Determine the (X, Y) coordinate at the center of the cell enclosing the given text.  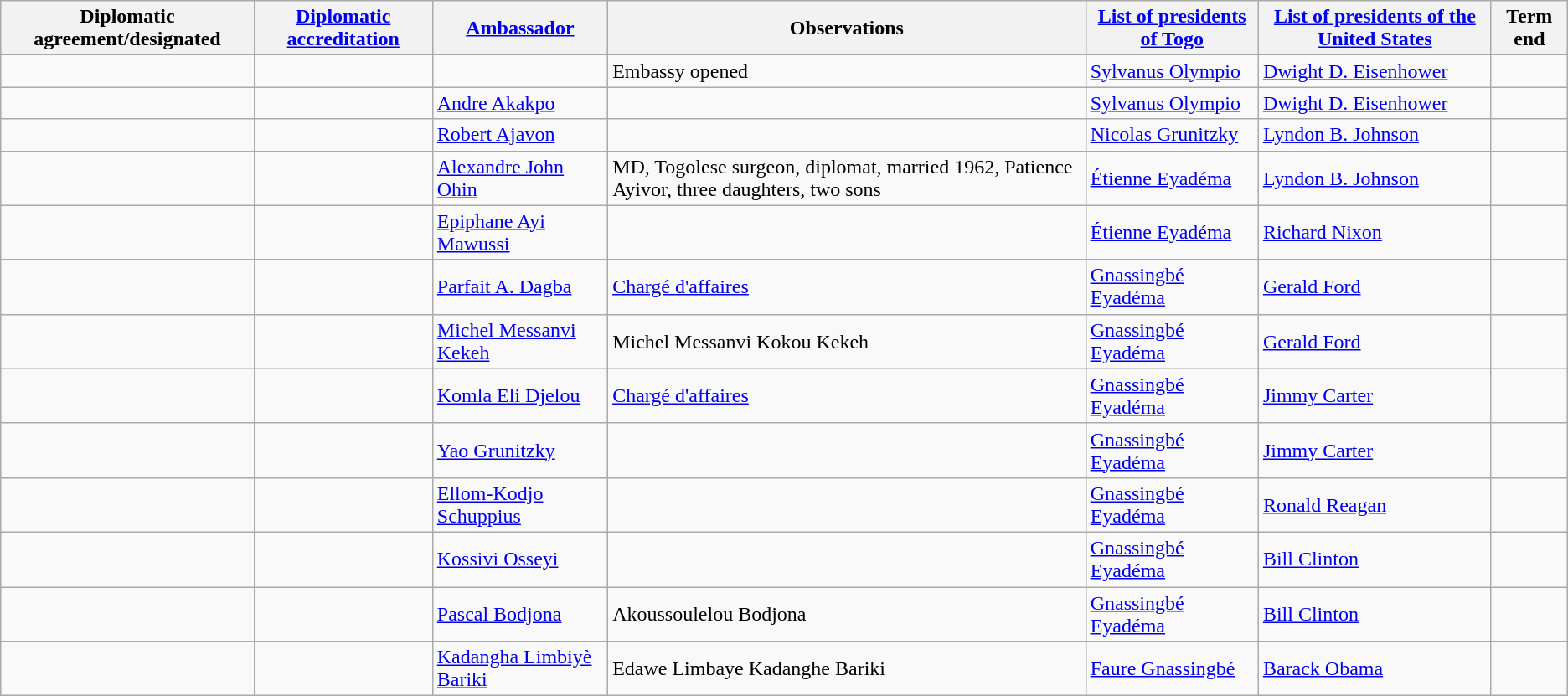
Kossivi Osseyi (519, 559)
Observations (848, 28)
Parfait A. Dagba (519, 286)
Pascal Bodjona (519, 613)
Epiphane Ayi Mawussi (519, 233)
Kadangha Limbiyè Bariki (519, 668)
Akoussoulelou Bodjona (848, 613)
List of presidents of the United States (1375, 28)
Faure Gnassingbé (1172, 668)
Andre Akakpo (519, 103)
Robert Ajavon (519, 135)
Nicolas Grunitzky (1172, 135)
Michel Messanvi Kokou Kekeh (848, 342)
Diplomatic accreditation (343, 28)
Barack Obama (1375, 668)
Yao Grunitzky (519, 451)
List of presidents of Togo (1172, 28)
Alexandre John Ohin (519, 178)
MD, Togolese surgeon, diplomat, married 1962, Patience Ayivor, three daughters, two sons (848, 178)
Edawe Limbaye Kadanghe Bariki (848, 668)
Term end (1529, 28)
Komla Eli Djelou (519, 395)
Diplomatic agreement/designated (127, 28)
Richard Nixon (1375, 233)
Ronald Reagan (1375, 504)
Ellom-Kodjo Schuppius (519, 504)
Ambassador (519, 28)
Embassy opened (848, 71)
Michel Messanvi Kekeh (519, 342)
